Determine the (X, Y) coordinate at the center of the cell enclosing the given text.  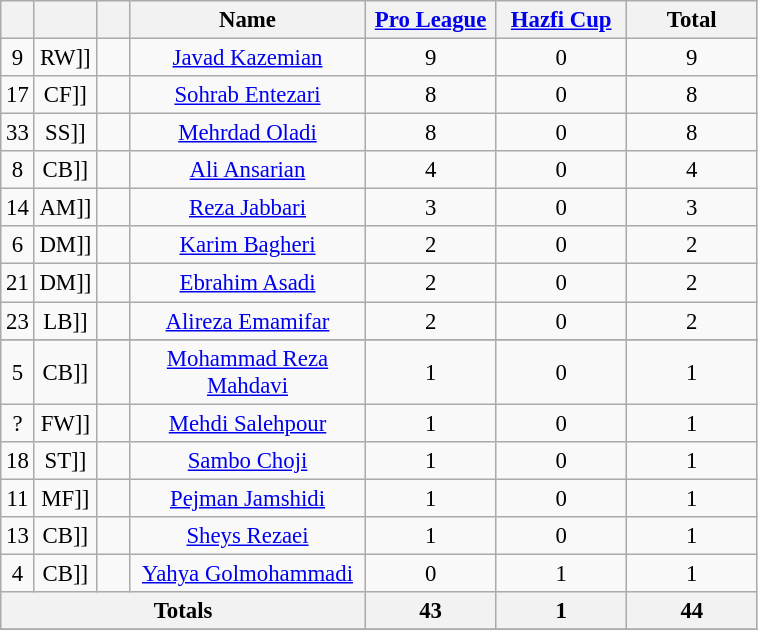
Reza Jabbari (248, 208)
Mehdi Salehpour (248, 423)
14 (18, 208)
44 (692, 611)
SS]] (65, 133)
Sheys Rezaei (248, 536)
6 (18, 245)
18 (18, 460)
Alireza Emamifar (248, 321)
5 (18, 372)
Pejman Jamshidi (248, 498)
LB]] (65, 321)
RW]] (65, 58)
Sohrab Entezari (248, 95)
MF]] (65, 498)
CF]] (65, 95)
? (18, 423)
Pro League (430, 20)
13 (18, 536)
Yahya Golmohammadi (248, 573)
AM]] (65, 208)
Javad Kazemian (248, 58)
Hazfi Cup (562, 20)
Ebrahim Asadi (248, 283)
Mohammad Reza Mahdavi (248, 372)
Karim Bagheri (248, 245)
Name (248, 20)
Total (692, 20)
21 (18, 283)
Sambo Choji (248, 460)
Ali Ansarian (248, 170)
33 (18, 133)
43 (430, 611)
11 (18, 498)
ST]] (65, 460)
Mehrdad Oladi (248, 133)
Totals (184, 611)
17 (18, 95)
23 (18, 321)
FW]] (65, 423)
